Determine the (x, y) coordinate at the center of the cell enclosing the given text.  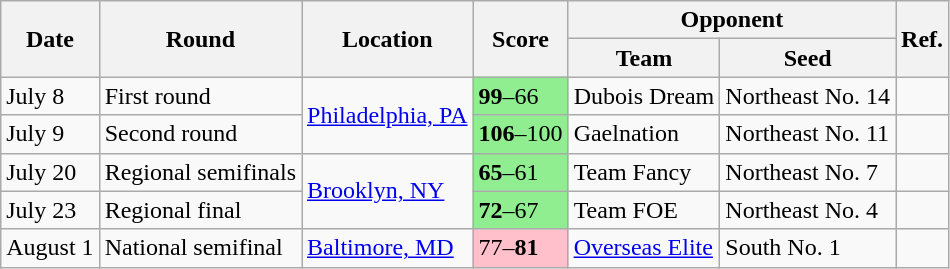
Regional final (200, 210)
July 20 (50, 172)
First round (200, 96)
July 9 (50, 134)
Opponent (732, 20)
Northeast No. 11 (808, 134)
Gaelnation (644, 134)
Team (644, 58)
August 1 (50, 248)
Baltimore, MD (388, 248)
July 8 (50, 96)
Northeast No. 14 (808, 96)
99–66 (520, 96)
Round (200, 39)
National semifinal (200, 248)
Philadelphia, PA (388, 115)
Overseas Elite (644, 248)
Team Fancy (644, 172)
65–61 (520, 172)
77–81 (520, 248)
Team FOE (644, 210)
Northeast No. 7 (808, 172)
Brooklyn, NY (388, 191)
Second round (200, 134)
South No. 1 (808, 248)
106–100 (520, 134)
Northeast No. 4 (808, 210)
Dubois Dream (644, 96)
72–67 (520, 210)
Ref. (922, 39)
Location (388, 39)
Regional semifinals (200, 172)
Seed (808, 58)
Date (50, 39)
Score (520, 39)
July 23 (50, 210)
